From the cell containing the given text, extract its center point as (x, y) coordinate. 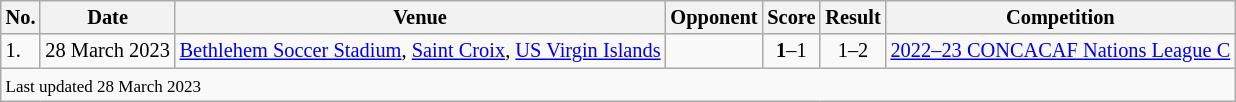
Result (852, 17)
Last updated 28 March 2023 (618, 85)
Score (791, 17)
Competition (1061, 17)
Date (107, 17)
2022–23 CONCACAF Nations League C (1061, 51)
Opponent (714, 17)
28 March 2023 (107, 51)
1. (21, 51)
Bethlehem Soccer Stadium, Saint Croix, US Virgin Islands (420, 51)
1–2 (852, 51)
1–1 (791, 51)
Venue (420, 17)
No. (21, 17)
